Detect which cell encompasses the target text, then output its (X, Y) center coordinate. 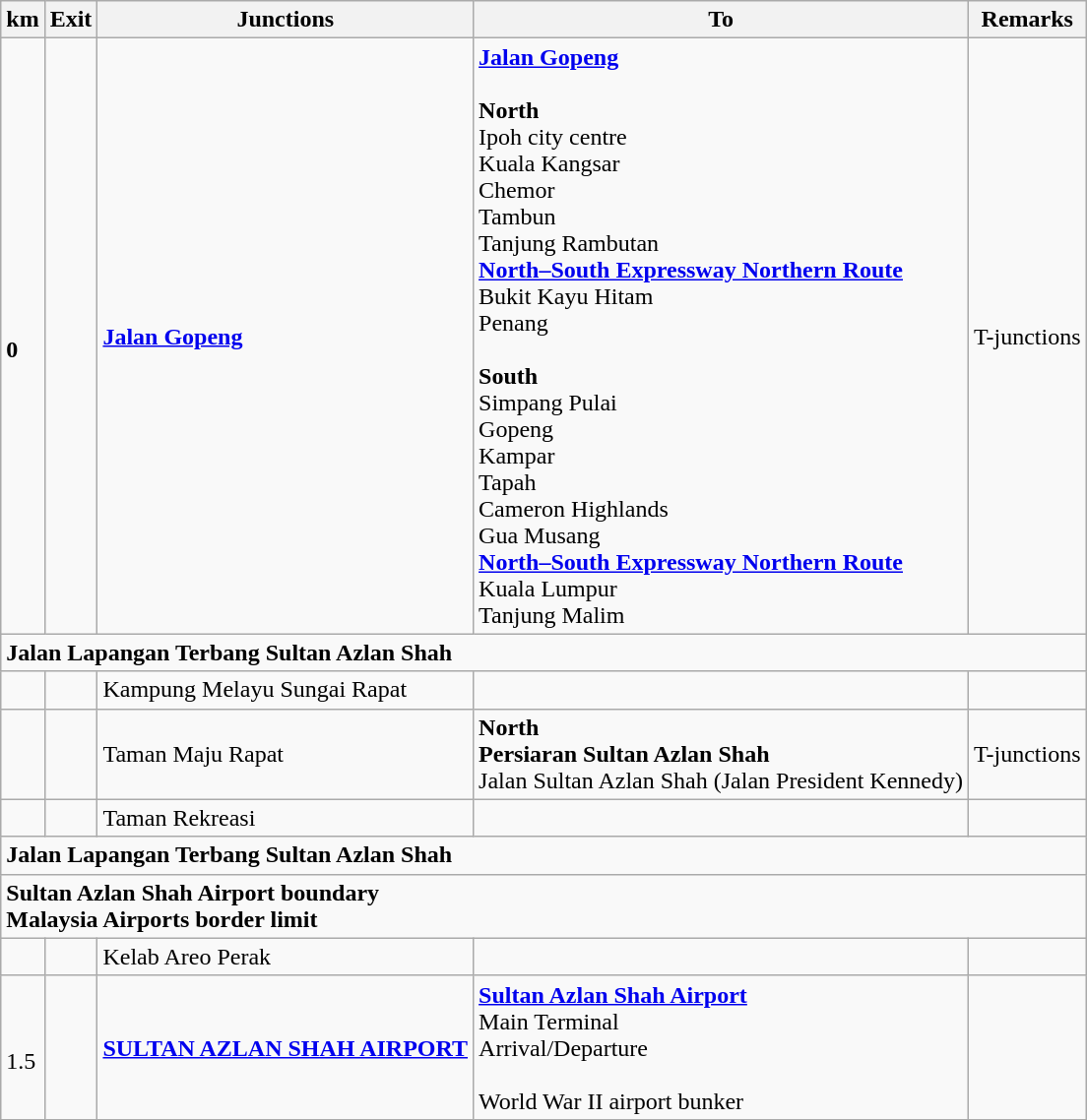
SULTAN AZLAN SHAH AIRPORT (286, 1047)
Jalan Gopeng (286, 337)
Sultan Azlan Shah Airport Main TerminalArrival/DepartureWorld War II airport bunker (721, 1047)
Remarks (1028, 20)
0 (23, 337)
Junctions (286, 20)
Exit (71, 20)
NorthPersiaran Sultan Azlan ShahJalan Sultan Azlan Shah (Jalan President Kennedy) (721, 754)
Taman Rekreasi (286, 818)
Sultan Azlan Shah Airport boundaryMalaysia Airports border limit (543, 905)
To (721, 20)
1.5 (23, 1047)
km (23, 20)
Kelab Areo Perak (286, 957)
Kampung Melayu Sungai Rapat (286, 690)
Taman Maju Rapat (286, 754)
